Scan for the cell matching the given text and deliver its [X, Y] coordinate at center. 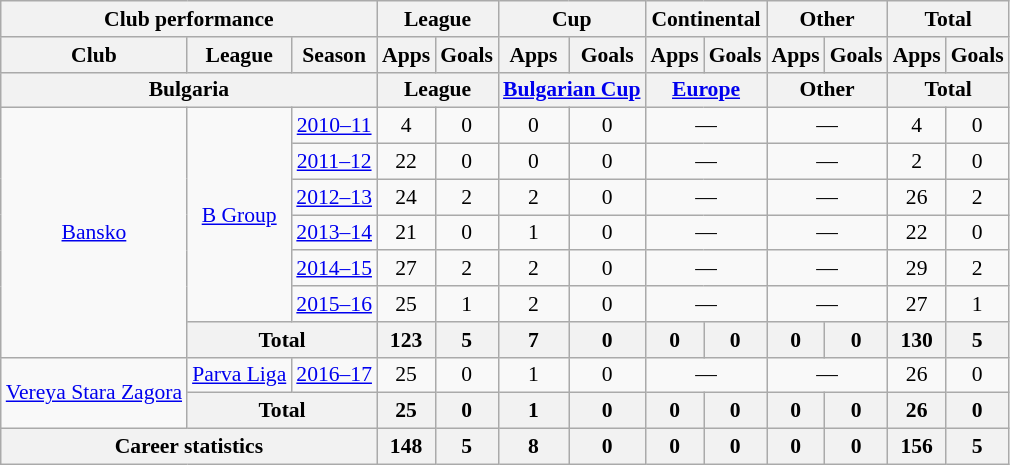
Europe [706, 90]
B Group [239, 215]
2010–11 [334, 126]
Bulgarian Cup [572, 90]
130 [917, 340]
21 [406, 233]
Cup [572, 19]
2012–13 [334, 197]
Club [94, 55]
2016–17 [334, 375]
Career statistics [189, 447]
2011–12 [334, 162]
156 [917, 447]
2013–14 [334, 233]
Parva Liga [239, 375]
8 [534, 447]
Season [334, 55]
29 [917, 269]
24 [406, 197]
Bulgaria [189, 90]
Club performance [189, 19]
2015–16 [334, 304]
7 [534, 340]
Vereya Stara Zagora [94, 392]
2014–15 [334, 269]
Bansko [94, 232]
148 [406, 447]
Continental [706, 19]
123 [406, 340]
